Capture the cell that displays the provided text and extract its [X, Y] central coordinate. 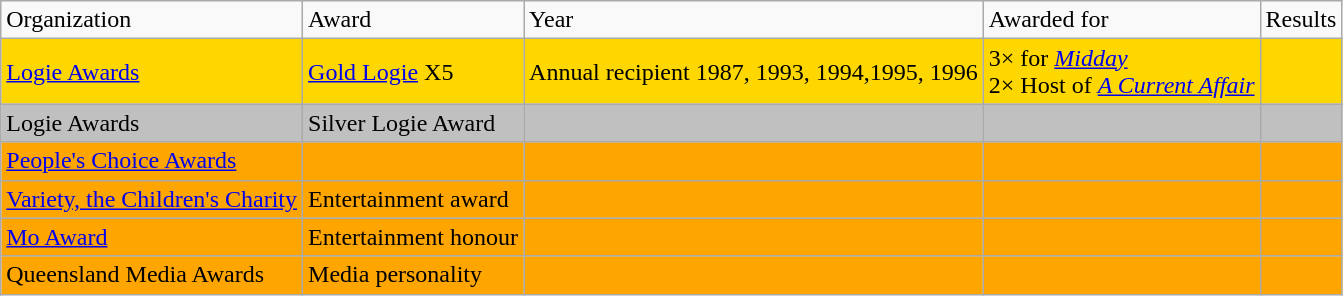
Annual recipient 1987, 1993, 1994,1995, 1996 [754, 72]
Queensland Media Awards [152, 275]
Entertainment honour [414, 237]
Variety, the Children's Charity [152, 199]
People's Choice Awards [152, 161]
Entertainment award [414, 199]
Awarded for [1122, 20]
Mo Award [152, 237]
Organization [152, 20]
Award [414, 20]
3× for Midday2× Host of A Current Affair [1122, 72]
Year [754, 20]
Gold Logie X5 [414, 72]
Results [1301, 20]
Media personality [414, 275]
Silver Logie Award [414, 123]
